Determine the (x, y) coordinate at the center of the cell enclosing the given text.  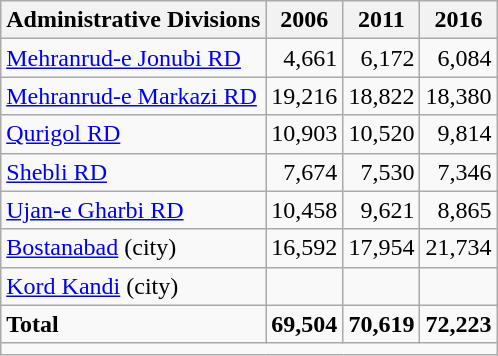
Mehranrud-e Jonubi RD (134, 58)
9,621 (382, 210)
Administrative Divisions (134, 20)
Kord Kandi (city) (134, 286)
17,954 (382, 248)
70,619 (382, 324)
10,520 (382, 134)
21,734 (458, 248)
6,172 (382, 58)
Mehranrud-e Markazi RD (134, 96)
Bostanabad (city) (134, 248)
69,504 (304, 324)
16,592 (304, 248)
7,530 (382, 172)
9,814 (458, 134)
2011 (382, 20)
2016 (458, 20)
72,223 (458, 324)
7,674 (304, 172)
Qurigol RD (134, 134)
Total (134, 324)
6,084 (458, 58)
18,380 (458, 96)
Ujan-e Gharbi RD (134, 210)
Shebli RD (134, 172)
18,822 (382, 96)
7,346 (458, 172)
8,865 (458, 210)
10,903 (304, 134)
19,216 (304, 96)
4,661 (304, 58)
2006 (304, 20)
10,458 (304, 210)
